Capture the cell that displays the provided text and extract its (x, y) central coordinate. 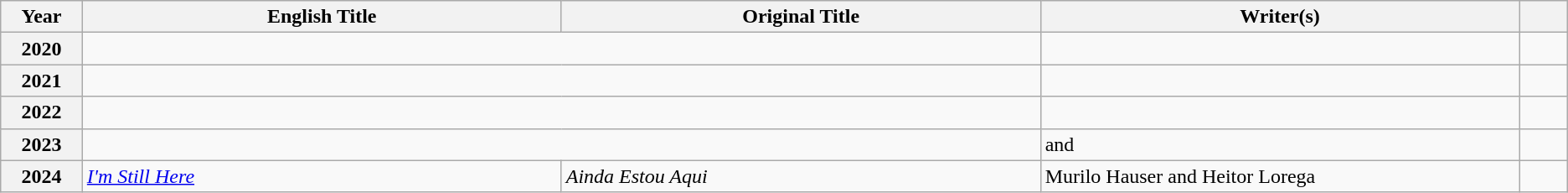
and (1280, 144)
2022 (42, 112)
Original Title (801, 17)
Murilo Hauser and Heitor Lorega (1280, 176)
2020 (42, 49)
English Title (322, 17)
Ainda Estou Aqui (801, 176)
2023 (42, 144)
2021 (42, 81)
2024 (42, 176)
Year (42, 17)
I'm Still Here (322, 176)
Writer(s) (1280, 17)
